Determine the (x, y) coordinate at the center of the cell enclosing the given text.  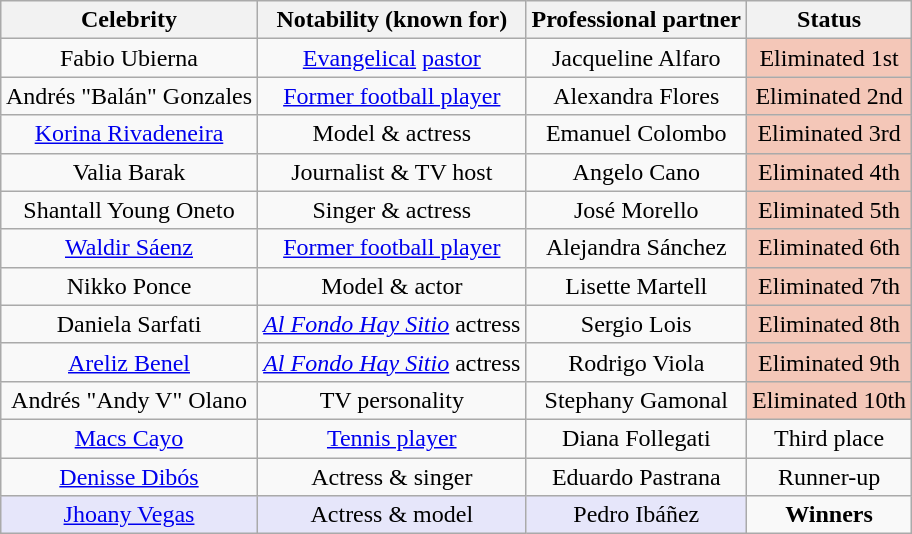
Areliz Benel (128, 362)
Eliminated 7th (830, 286)
Denisse Dibós (128, 477)
Third place (830, 438)
Alexandra Flores (636, 96)
Fabio Ubierna (128, 58)
Rodrigo Viola (636, 362)
Journalist & TV host (392, 172)
Eliminated 1st (830, 58)
Shantall Young Oneto (128, 210)
Notability (known for) (392, 20)
Actress & model (392, 515)
Singer & actress (392, 210)
Korina Rivadeneira (128, 134)
Nikko Ponce (128, 286)
Andrés "Andy V" Olano (128, 400)
Eliminated 6th (830, 248)
Waldir Sáenz (128, 248)
Celebrity (128, 20)
Diana Follegati (636, 438)
Actress & singer (392, 477)
Winners (830, 515)
Model & actor (392, 286)
Eliminated 3rd (830, 134)
Lisette Martell (636, 286)
Pedro Ibáñez (636, 515)
Eliminated 5th (830, 210)
Eliminated 10th (830, 400)
Andrés "Balán" Gonzales (128, 96)
Runner-up (830, 477)
Status (830, 20)
Eliminated 2nd (830, 96)
Eliminated 4th (830, 172)
Macs Cayo (128, 438)
Angelo Cano (636, 172)
Professional partner (636, 20)
Evangelical pastor (392, 58)
Stephany Gamonal (636, 400)
Jhoany Vegas (128, 515)
Valia Barak (128, 172)
Eliminated 8th (830, 324)
Model & actress (392, 134)
Emanuel Colombo (636, 134)
Jacqueline Alfaro (636, 58)
Eduardo Pastrana (636, 477)
Eliminated 9th (830, 362)
Daniela Sarfati (128, 324)
Sergio Lois (636, 324)
TV personality (392, 400)
José Morello (636, 210)
Alejandra Sánchez (636, 248)
Tennis player (392, 438)
